Pinpoint the cell where the given text exists, returning its [X, Y] midpoint coordinate. 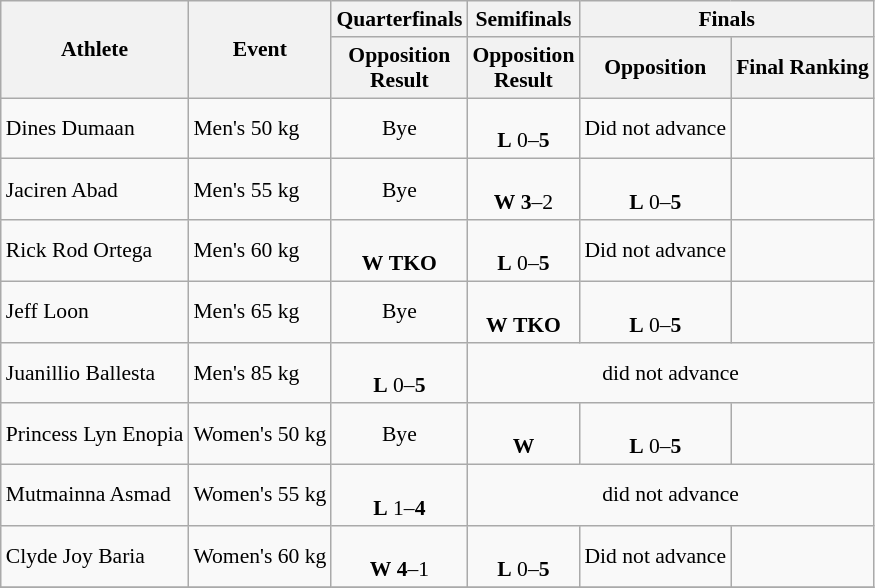
Jaciren Abad [95, 190]
Semifinals [523, 19]
Women's 50 kg [260, 434]
Opposition [655, 68]
Mutmainna Asmad [95, 496]
Final Ranking [802, 68]
Quarterfinals [399, 19]
Men's 65 kg [260, 312]
Finals [726, 19]
Rick Rod Ortega [95, 250]
Clyde Joy Baria [95, 556]
Men's 50 kg [260, 128]
Dines Dumaan [95, 128]
Juanillio Ballesta [95, 372]
Princess Lyn Enopia [95, 434]
Men's 60 kg [260, 250]
Event [260, 50]
Jeff Loon [95, 312]
Men's 85 kg [260, 372]
W 3–2 [523, 190]
Women's 60 kg [260, 556]
W 4–1 [399, 556]
Athlete [95, 50]
Men's 55 kg [260, 190]
W [523, 434]
Women's 55 kg [260, 496]
L 1–4 [399, 496]
